Scan for the cell matching the given text and deliver its (x, y) coordinate at center. 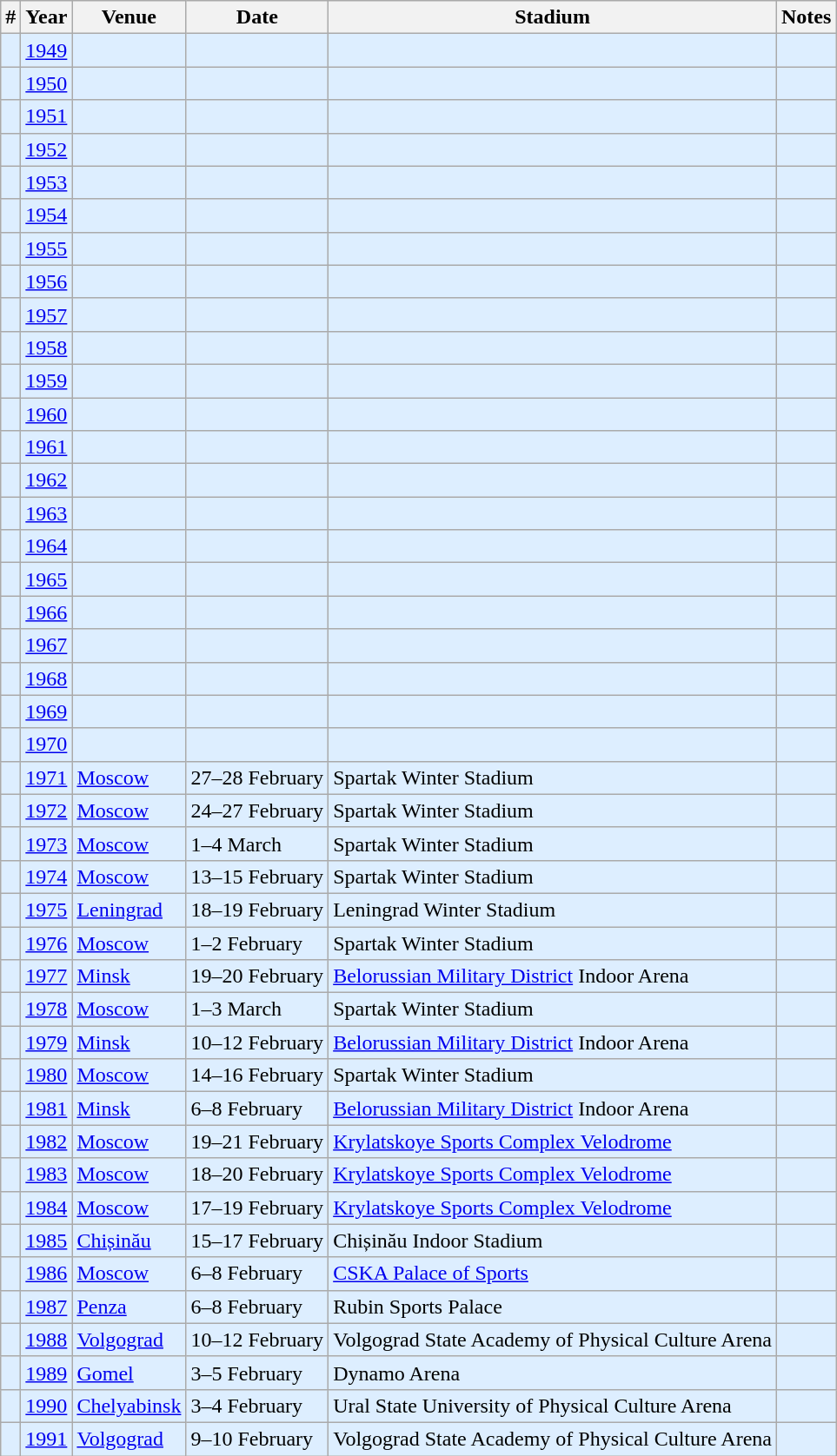
3–4 February (257, 1406)
1969 (47, 711)
1984 (47, 1208)
17–19 February (257, 1208)
1963 (47, 513)
1983 (47, 1175)
1987 (47, 1307)
1–4 March (257, 844)
1977 (47, 976)
1982 (47, 1142)
1991 (47, 1439)
1986 (47, 1274)
13–15 February (257, 877)
1976 (47, 943)
Stadium (553, 17)
1951 (47, 116)
1978 (47, 1009)
1965 (47, 579)
19–21 February (257, 1142)
18–20 February (257, 1175)
3–5 February (257, 1373)
Chelyabinsk (129, 1406)
1970 (47, 745)
Leningrad Winter Stadium (553, 910)
1955 (47, 248)
Notes (807, 17)
1–2 February (257, 943)
1988 (47, 1340)
Date (257, 17)
1953 (47, 182)
1980 (47, 1075)
24–27 February (257, 811)
1975 (47, 910)
15–17 February (257, 1241)
19–20 February (257, 976)
1972 (47, 811)
1990 (47, 1406)
CSKA Palace of Sports (553, 1274)
1958 (47, 347)
Dynamo Arena (553, 1373)
18–19 February (257, 910)
Chișinău Indoor Stadium (553, 1241)
1973 (47, 844)
1989 (47, 1373)
1974 (47, 877)
Leningrad (129, 910)
1966 (47, 612)
Ural State University of Physical Culture Arena (553, 1406)
1962 (47, 480)
1981 (47, 1109)
1956 (47, 281)
1971 (47, 778)
1952 (47, 149)
1950 (47, 83)
Chișinău (129, 1241)
# (10, 17)
9–10 February (257, 1439)
1–3 March (257, 1009)
1954 (47, 215)
1957 (47, 314)
1967 (47, 645)
1960 (47, 414)
Penza (129, 1307)
1979 (47, 1042)
Venue (129, 17)
Rubin Sports Palace (553, 1307)
27–28 February (257, 778)
Year (47, 17)
1949 (47, 50)
1968 (47, 678)
1959 (47, 381)
14–16 February (257, 1075)
Gomel (129, 1373)
1985 (47, 1241)
1964 (47, 546)
1961 (47, 447)
